Pinpoint the cell where the given text exists, returning its [X, Y] midpoint coordinate. 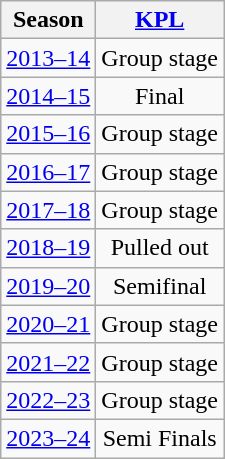
2018–19 [48, 248]
2021–22 [48, 362]
2014–15 [48, 96]
Semifinal [160, 286]
Season [48, 20]
2013–14 [48, 58]
2017–18 [48, 210]
2016–17 [48, 172]
2023–24 [48, 438]
Semi Finals [160, 438]
2019–20 [48, 286]
Final [160, 96]
KPL [160, 20]
2020–21 [48, 324]
Pulled out [160, 248]
2015–16 [48, 134]
2022–23 [48, 400]
